Scan for the cell matching the given text and deliver its [X, Y] coordinate at center. 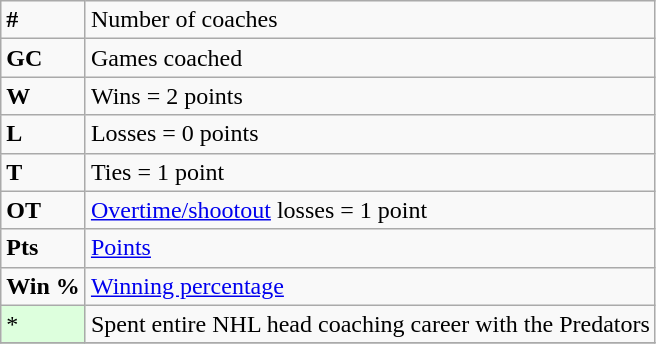
Overtime/shootout losses = 1 point [370, 210]
# [44, 20]
Number of coaches [370, 20]
OT [44, 210]
Games coached [370, 58]
T [44, 172]
Win % [44, 286]
Wins = 2 points [370, 96]
W [44, 96]
Losses = 0 points [370, 134]
Pts [44, 248]
Spent entire NHL head coaching career with the Predators [370, 324]
* [44, 324]
Ties = 1 point [370, 172]
L [44, 134]
Points [370, 248]
Winning percentage [370, 286]
GC [44, 58]
